Search for the cell housing the specified text and yield its [X, Y] center coordinate. 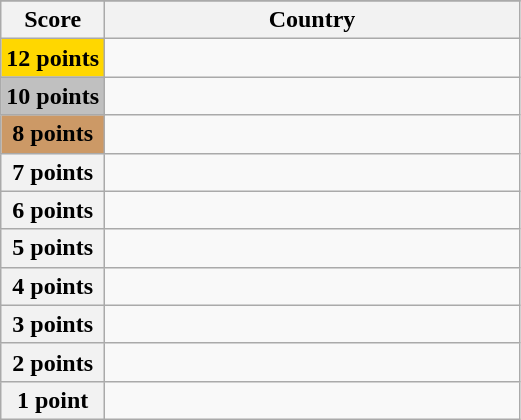
2 points [53, 362]
8 points [53, 134]
10 points [53, 96]
4 points [53, 286]
12 points [53, 58]
1 point [53, 400]
Country [312, 20]
Score [53, 20]
5 points [53, 248]
3 points [53, 324]
6 points [53, 210]
7 points [53, 172]
